Locate the cell with the specified text and output its (X, Y) center coordinate. 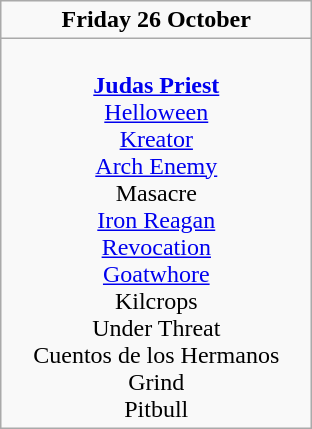
Friday 26 October (156, 20)
Judas Priest Helloween Kreator Arch Enemy Masacre Iron Reagan Revocation Goatwhore Kilcrops Under Threat Cuentos de los Hermanos Grind Pitbull (156, 234)
